Provide the [X, Y] coordinate of the cell's center where the given text is located.  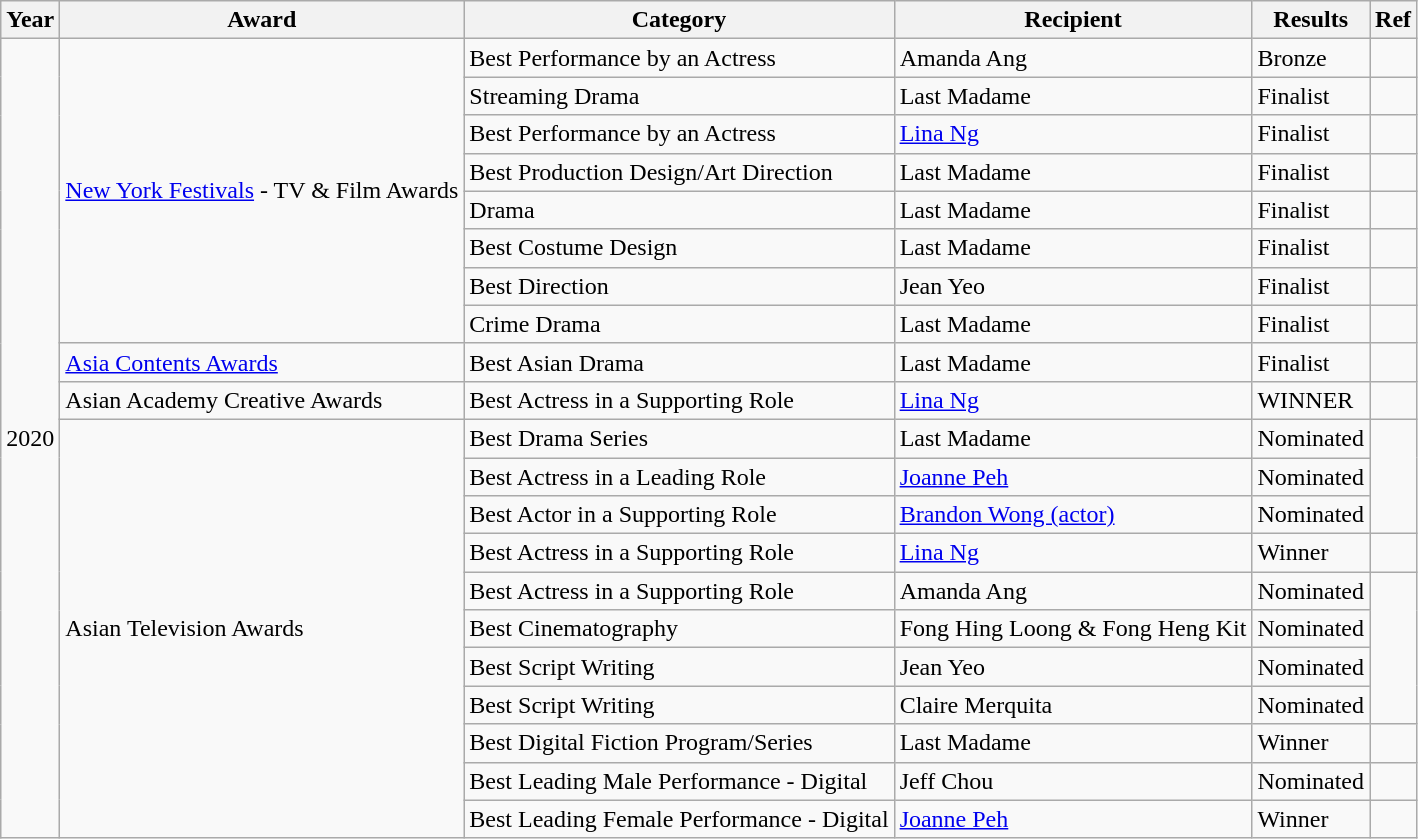
Streaming Drama [679, 96]
Award [262, 20]
Jeff Chou [1073, 781]
Year [30, 20]
Asian Television Awards [262, 628]
Recipient [1073, 20]
Bronze [1311, 58]
Crime Drama [679, 324]
Results [1311, 20]
WINNER [1311, 400]
Best Actor in a Supporting Role [679, 515]
Drama [679, 210]
Fong Hing Loong & Fong Heng Kit [1073, 629]
Best Actress in a Leading Role [679, 477]
2020 [30, 438]
Best Direction [679, 286]
Best Asian Drama [679, 362]
Best Costume Design [679, 248]
Best Drama Series [679, 438]
Best Cinematography [679, 629]
Brandon Wong (actor) [1073, 515]
Best Leading Female Performance - Digital [679, 819]
Category [679, 20]
Best Leading Male Performance - Digital [679, 781]
Best Production Design/Art Direction [679, 172]
Asian Academy Creative Awards [262, 400]
Claire Merquita [1073, 705]
New York Festivals - TV & Film Awards [262, 191]
Asia Contents Awards [262, 362]
Best Digital Fiction Program/Series [679, 743]
Ref [1394, 20]
